Extract the [X, Y] coordinate from the center of the cell holding the provided text.  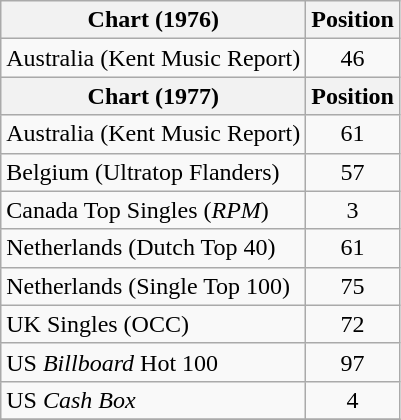
72 [353, 324]
4 [353, 400]
3 [353, 210]
UK Singles (OCC) [154, 324]
US Cash Box [154, 400]
46 [353, 58]
75 [353, 286]
57 [353, 172]
Chart (1977) [154, 96]
Canada Top Singles (RPM) [154, 210]
Belgium (Ultratop Flanders) [154, 172]
Chart (1976) [154, 20]
Netherlands (Single Top 100) [154, 286]
US Billboard Hot 100 [154, 362]
Netherlands (Dutch Top 40) [154, 248]
97 [353, 362]
